Provide the [x, y] coordinate of the cell's center where the given text is located.  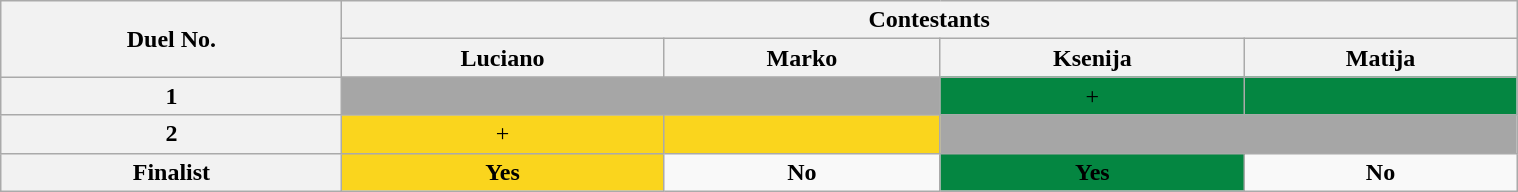
Finalist [171, 172]
Matija [1380, 58]
Luciano [502, 58]
Marko [802, 58]
Contestants [928, 20]
2 [171, 134]
Duel No. [171, 39]
Ksenija [1092, 58]
1 [171, 96]
